From the cell containing the given text, extract its center point as (X, Y) coordinate. 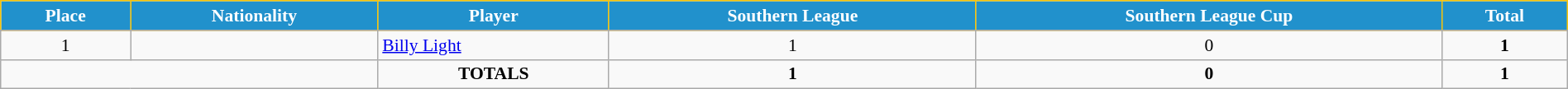
Southern League (792, 16)
TOTALS (493, 74)
Nationality (255, 16)
Billy Light (493, 45)
Total (1505, 16)
Place (66, 16)
Player (493, 16)
Southern League Cup (1209, 16)
